Return the (x, y) coordinate for the center point of the cell that contains the specified text.  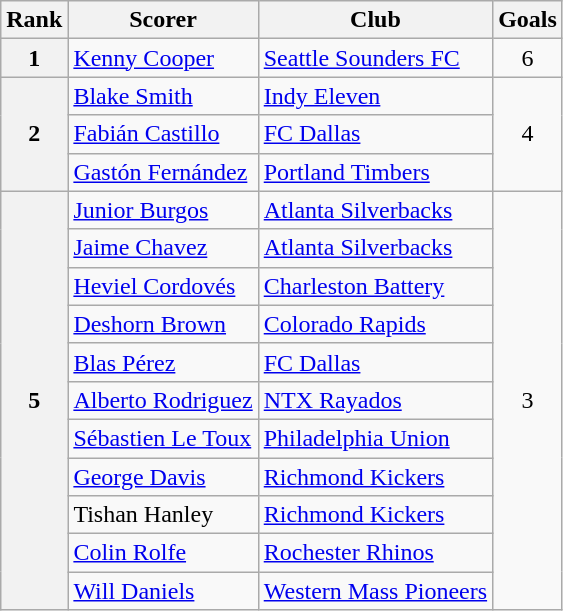
Philadelphia Union (375, 438)
Club (375, 20)
Colin Rolfe (163, 553)
6 (528, 58)
Sébastien Le Toux (163, 438)
Jaime Chavez (163, 248)
1 (34, 58)
Blas Pérez (163, 362)
Fabián Castillo (163, 134)
George Davis (163, 477)
Charleston Battery (375, 286)
Gastón Fernández (163, 172)
Rank (34, 20)
Deshorn Brown (163, 324)
Western Mass Pioneers (375, 591)
Alberto Rodriguez (163, 400)
4 (528, 134)
NTX Rayados (375, 400)
Will Daniels (163, 591)
Rochester Rhinos (375, 553)
Tishan Hanley (163, 515)
Blake Smith (163, 96)
Heviel Cordovés (163, 286)
Kenny Cooper (163, 58)
Scorer (163, 20)
Junior Burgos (163, 210)
Colorado Rapids (375, 324)
5 (34, 400)
3 (528, 400)
2 (34, 134)
Portland Timbers (375, 172)
Seattle Sounders FC (375, 58)
Indy Eleven (375, 96)
Goals (528, 20)
